Scan for the cell matching the given text and deliver its [x, y] coordinate at center. 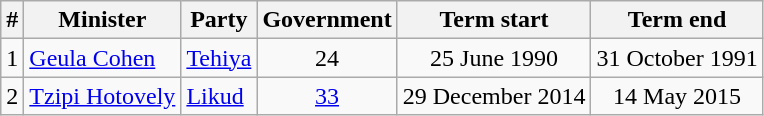
14 May 2015 [677, 96]
Party [219, 20]
Minister [102, 20]
Term start [494, 20]
Tehiya [219, 58]
Tzipi Hotovely [102, 96]
Geula Cohen [102, 58]
# [12, 20]
2 [12, 96]
31 October 1991 [677, 58]
24 [327, 58]
29 December 2014 [494, 96]
Term end [677, 20]
1 [12, 58]
25 June 1990 [494, 58]
33 [327, 96]
Government [327, 20]
Likud [219, 96]
